Output the (X, Y) coordinate of the center of the cell containing the given text.  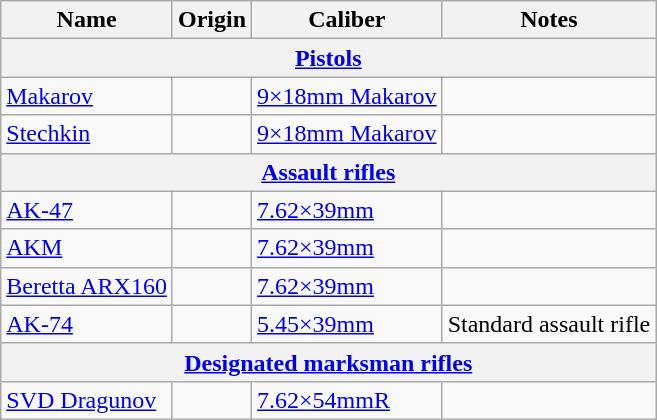
Standard assault rifle (549, 324)
Origin (212, 20)
Makarov (87, 96)
Stechkin (87, 134)
AKM (87, 248)
Notes (549, 20)
Caliber (348, 20)
7.62×54mmR (348, 400)
SVD Dragunov (87, 400)
5.45×39mm (348, 324)
Pistols (328, 58)
AK-74 (87, 324)
Name (87, 20)
Assault rifles (328, 172)
AK-47 (87, 210)
Beretta ARX160 (87, 286)
Designated marksman rifles (328, 362)
